Detect which cell encompasses the target text, then output its (X, Y) center coordinate. 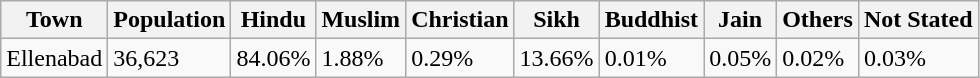
36,623 (170, 58)
Hindu (274, 20)
Town (54, 20)
0.05% (740, 58)
Ellenabad (54, 58)
Not Stated (918, 20)
0.02% (818, 58)
Population (170, 20)
Christian (460, 20)
13.66% (556, 58)
1.88% (361, 58)
84.06% (274, 58)
0.03% (918, 58)
Sikh (556, 20)
Buddhist (651, 20)
0.01% (651, 58)
Muslim (361, 20)
0.29% (460, 58)
Others (818, 20)
Jain (740, 20)
